Output the [X, Y] coordinate of the center of the cell containing the given text.  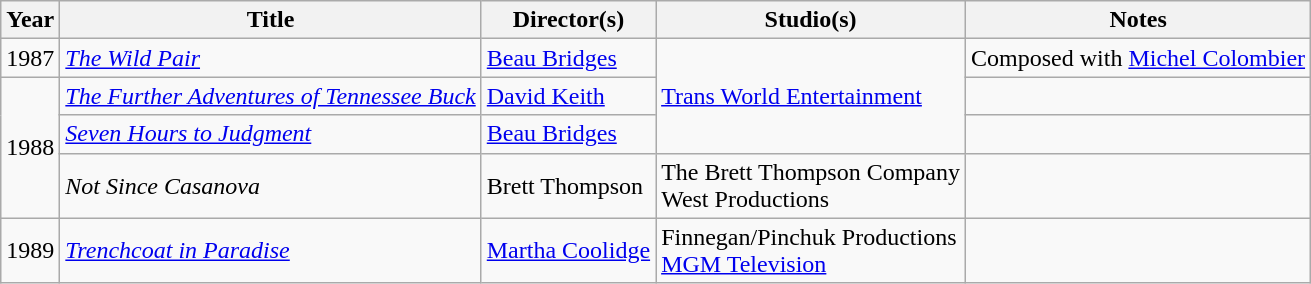
Seven Hours to Judgment [270, 134]
Finnegan/Pinchuk ProductionsMGM Television [811, 250]
David Keith [568, 96]
Director(s) [568, 20]
Martha Coolidge [568, 250]
The Brett Thompson CompanyWest Productions [811, 186]
Brett Thompson [568, 186]
Notes [1138, 20]
Not Since Casanova [270, 186]
The Wild Pair [270, 58]
Studio(s) [811, 20]
Trenchcoat in Paradise [270, 250]
Year [30, 20]
Composed with Michel Colombier [1138, 58]
1988 [30, 148]
1987 [30, 58]
Trans World Entertainment [811, 96]
The Further Adventures of Tennessee Buck [270, 96]
1989 [30, 250]
Title [270, 20]
